Output the [x, y] coordinate of the center of the cell containing the given text.  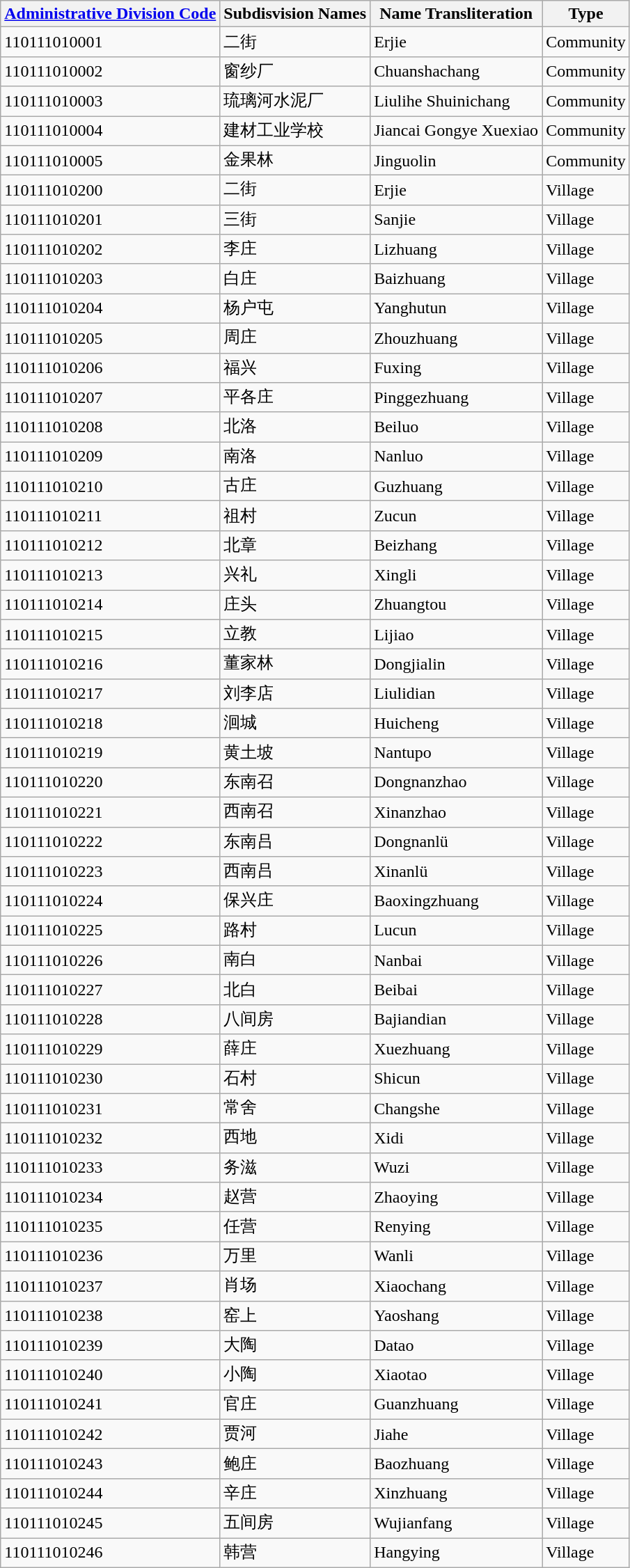
白庄 [295, 278]
110111010200 [110, 191]
110111010230 [110, 1079]
Baizhuang [457, 278]
110111010228 [110, 1019]
110111010239 [110, 1346]
Wuzi [457, 1168]
贾河 [295, 1434]
鲍庄 [295, 1464]
福兴 [295, 367]
东南吕 [295, 842]
110111010243 [110, 1464]
官庄 [295, 1404]
三街 [295, 220]
常舍 [295, 1108]
李庄 [295, 249]
Datao [457, 1346]
110111010225 [110, 931]
110111010202 [110, 249]
祖村 [295, 516]
110111010246 [110, 1553]
110111010244 [110, 1494]
石村 [295, 1079]
110111010217 [110, 693]
Baozhuang [457, 1464]
辛庄 [295, 1494]
南白 [295, 960]
Xuezhuang [457, 1050]
杨户屯 [295, 309]
Dongnanlü [457, 842]
Zucun [457, 516]
110111010215 [110, 635]
黄土坡 [295, 753]
110111010231 [110, 1108]
110111010204 [110, 309]
董家林 [295, 664]
110111010245 [110, 1523]
北洛 [295, 427]
琉璃河水泥厂 [295, 102]
北章 [295, 546]
110111010005 [110, 160]
110111010213 [110, 575]
西地 [295, 1139]
110111010242 [110, 1434]
Wujianfang [457, 1523]
110111010227 [110, 990]
Yaoshang [457, 1315]
110111010211 [110, 516]
金果林 [295, 160]
110111010218 [110, 724]
110111010236 [110, 1257]
110111010233 [110, 1168]
Xinanlü [457, 871]
薛庄 [295, 1050]
Nanluo [457, 457]
建材工业学校 [295, 131]
110111010201 [110, 220]
Xinzhuang [457, 1494]
110111010222 [110, 842]
110111010237 [110, 1286]
八间房 [295, 1019]
110111010214 [110, 605]
Zhuangtou [457, 605]
Lijiao [457, 635]
110111010235 [110, 1226]
110111010238 [110, 1315]
保兴庄 [295, 901]
赵营 [295, 1197]
110111010210 [110, 486]
南洛 [295, 457]
Lucun [457, 931]
西南吕 [295, 871]
110111010001 [110, 42]
Yanghutun [457, 309]
Lizhuang [457, 249]
Beibai [457, 990]
Guanzhuang [457, 1404]
110111010223 [110, 871]
Shicun [457, 1079]
Renying [457, 1226]
110111010216 [110, 664]
110111010208 [110, 427]
110111010004 [110, 131]
Baoxingzhuang [457, 901]
Guzhuang [457, 486]
Pinggezhuang [457, 398]
庄头 [295, 605]
洄城 [295, 724]
110111010224 [110, 901]
110111010234 [110, 1197]
小陶 [295, 1375]
大陶 [295, 1346]
Dongjialin [457, 664]
110111010232 [110, 1139]
110111010241 [110, 1404]
Xingli [457, 575]
任营 [295, 1226]
平各庄 [295, 398]
立教 [295, 635]
Huicheng [457, 724]
兴礼 [295, 575]
东南召 [295, 782]
110111010212 [110, 546]
110111010229 [110, 1050]
Fuxing [457, 367]
Nantupo [457, 753]
五间房 [295, 1523]
Jinguolin [457, 160]
Beizhang [457, 546]
110111010203 [110, 278]
Jiahe [457, 1434]
Xiaotao [457, 1375]
Nanbai [457, 960]
Xiaochang [457, 1286]
刘李店 [295, 693]
路村 [295, 931]
Xinanzhao [457, 811]
Beiluo [457, 427]
Sanjie [457, 220]
110111010003 [110, 102]
110111010002 [110, 71]
Type [586, 14]
110111010206 [110, 367]
Name Transliteration [457, 14]
Liulihe Shuinichang [457, 102]
110111010240 [110, 1375]
Jiancai Gongye Xuexiao [457, 131]
Wanli [457, 1257]
Xidi [457, 1139]
110111010209 [110, 457]
110111010207 [110, 398]
北白 [295, 990]
Changshe [457, 1108]
110111010226 [110, 960]
110111010205 [110, 338]
110111010221 [110, 811]
Bajiandian [457, 1019]
Subdisvision Names [295, 14]
Zhouzhuang [457, 338]
Liulidian [457, 693]
务滋 [295, 1168]
周庄 [295, 338]
古庄 [295, 486]
窗纱厂 [295, 71]
韩营 [295, 1553]
Chuanshachang [457, 71]
西南召 [295, 811]
Hangying [457, 1553]
Dongnanzhao [457, 782]
万里 [295, 1257]
Zhaoying [457, 1197]
肖场 [295, 1286]
110111010219 [110, 753]
Administrative Division Code [110, 14]
110111010220 [110, 782]
窑上 [295, 1315]
